Extract the (X, Y) coordinate from the center of the cell holding the provided text.  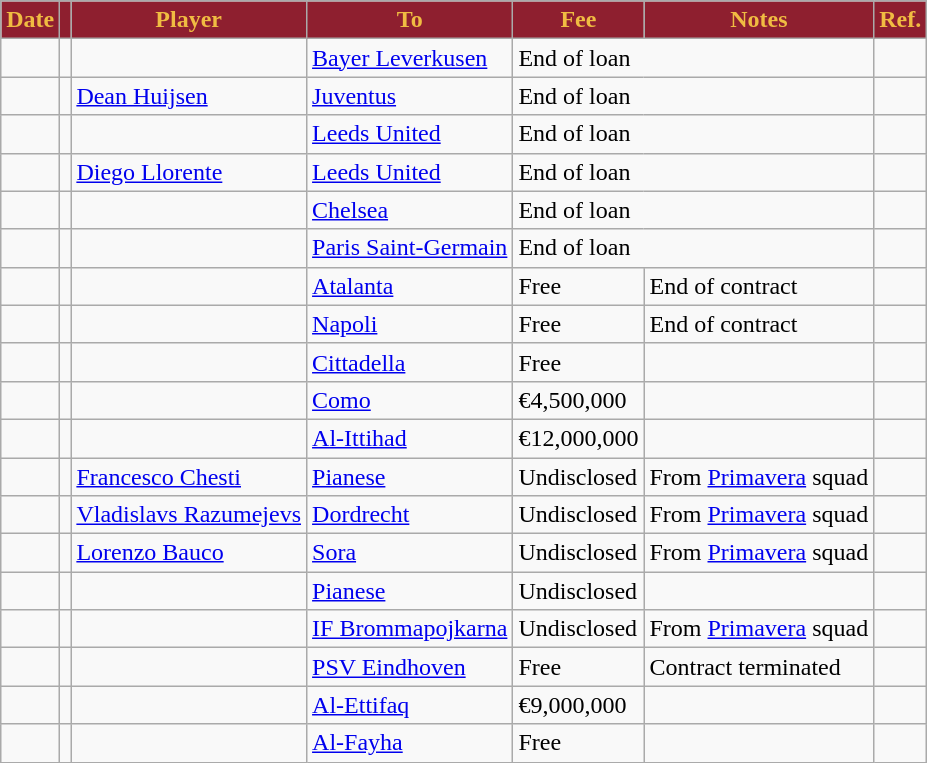
Notes (759, 20)
Diego Llorente (189, 172)
Contract terminated (759, 667)
Atalanta (410, 286)
Paris Saint-Germain (410, 248)
Bayer Leverkusen (410, 58)
Date (30, 20)
Lorenzo Bauco (189, 553)
Dean Huijsen (189, 96)
Como (410, 400)
€12,000,000 (578, 438)
Sora (410, 553)
Juventus (410, 96)
Vladislavs Razumejevs (189, 515)
€9,000,000 (578, 705)
Ref. (900, 20)
Al-Ettifaq (410, 705)
Fee (578, 20)
€4,500,000 (578, 400)
To (410, 20)
IF Brommapojkarna (410, 629)
Player (189, 20)
Francesco Chesti (189, 477)
Al-Ittihad (410, 438)
PSV Eindhoven (410, 667)
Chelsea (410, 210)
Dordrecht (410, 515)
Cittadella (410, 362)
Al-Fayha (410, 743)
Napoli (410, 324)
